Detect which cell encompasses the target text, then output its (X, Y) center coordinate. 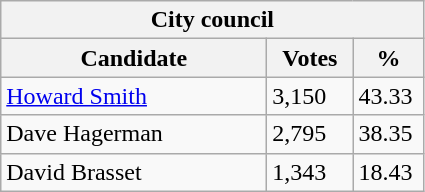
Votes (310, 58)
% (388, 58)
Howard Smith (134, 96)
3,150 (310, 96)
Dave Hagerman (134, 134)
David Brasset (134, 172)
City council (212, 20)
2,795 (310, 134)
38.35 (388, 134)
43.33 (388, 96)
Candidate (134, 58)
18.43 (388, 172)
1,343 (310, 172)
